Locate the cell with the specified text and output its (x, y) center coordinate. 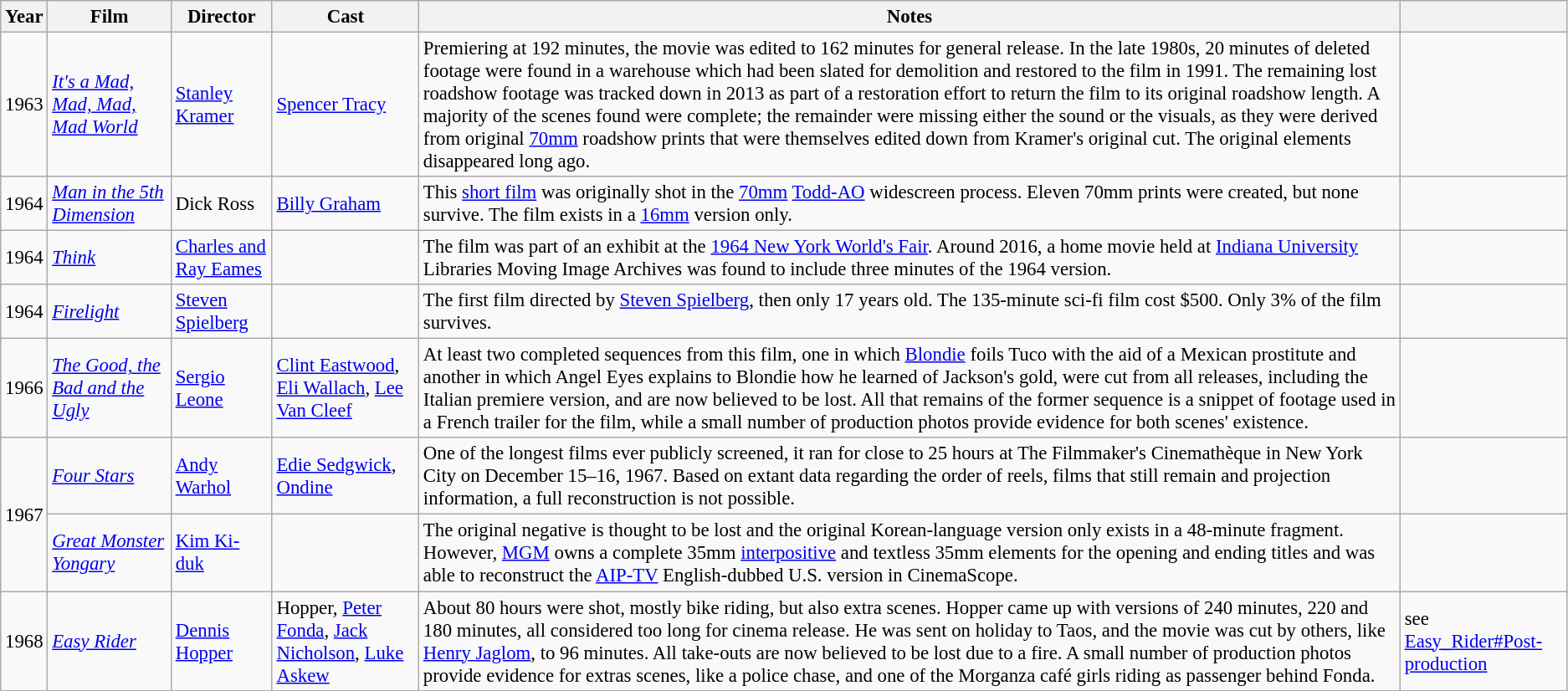
Hopper, Peter Fonda, Jack Nicholson, Luke Askew (345, 641)
1966 (24, 388)
Four Stars (109, 477)
Sergio Leone (221, 388)
Firelight (109, 311)
Man in the 5th Dimension (109, 204)
Cast (345, 17)
Think (109, 258)
Andy Warhol (221, 477)
Notes (910, 17)
Easy Rider (109, 641)
Stanley Kramer (221, 105)
Kim Ki-duk (221, 553)
Spencer Tracy (345, 105)
see Easy_Rider#Post-production (1483, 641)
Edie Sedgwick, Ondine (345, 477)
Year (24, 17)
Great Monster Yongary (109, 553)
Dick Ross (221, 204)
The Good, the Bad and the Ugly (109, 388)
1968 (24, 641)
Clint Eastwood, Eli Wallach, Lee Van Cleef (345, 388)
Charles and Ray Eames (221, 258)
The first film directed by Steven Spielberg, then only 17 years old. The 135-minute sci-fi film cost $500. Only 3% of the film survives. (910, 311)
Billy Graham (345, 204)
Steven Spielberg (221, 311)
1967 (24, 515)
Film (109, 17)
Director (221, 17)
Dennis Hopper (221, 641)
1963 (24, 105)
It's a Mad, Mad, Mad, Mad World (109, 105)
